For the text-containing cell, return its midpoint in (x, y) coordinate format. 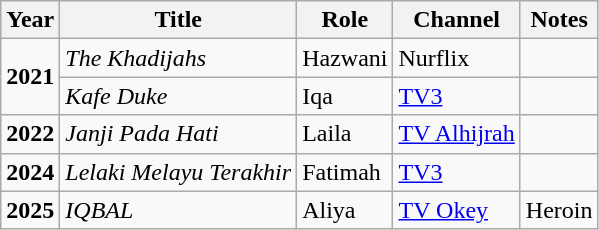
Title (178, 20)
Hazwani (345, 58)
2025 (30, 210)
The Khadijahs (178, 58)
2024 (30, 172)
Kafe Duke (178, 96)
Channel (456, 20)
Fatimah (345, 172)
TV Alhijrah (456, 134)
Role (345, 20)
Notes (559, 20)
2021 (30, 77)
Aliya (345, 210)
Year (30, 20)
Nurflix (456, 58)
Heroin (559, 210)
TV Okey (456, 210)
IQBAL (178, 210)
Janji Pada Hati (178, 134)
Laila (345, 134)
Lelaki Melayu Terakhir (178, 172)
2022 (30, 134)
Iqa (345, 96)
